From the cell containing the given text, extract its center point as (x, y) coordinate. 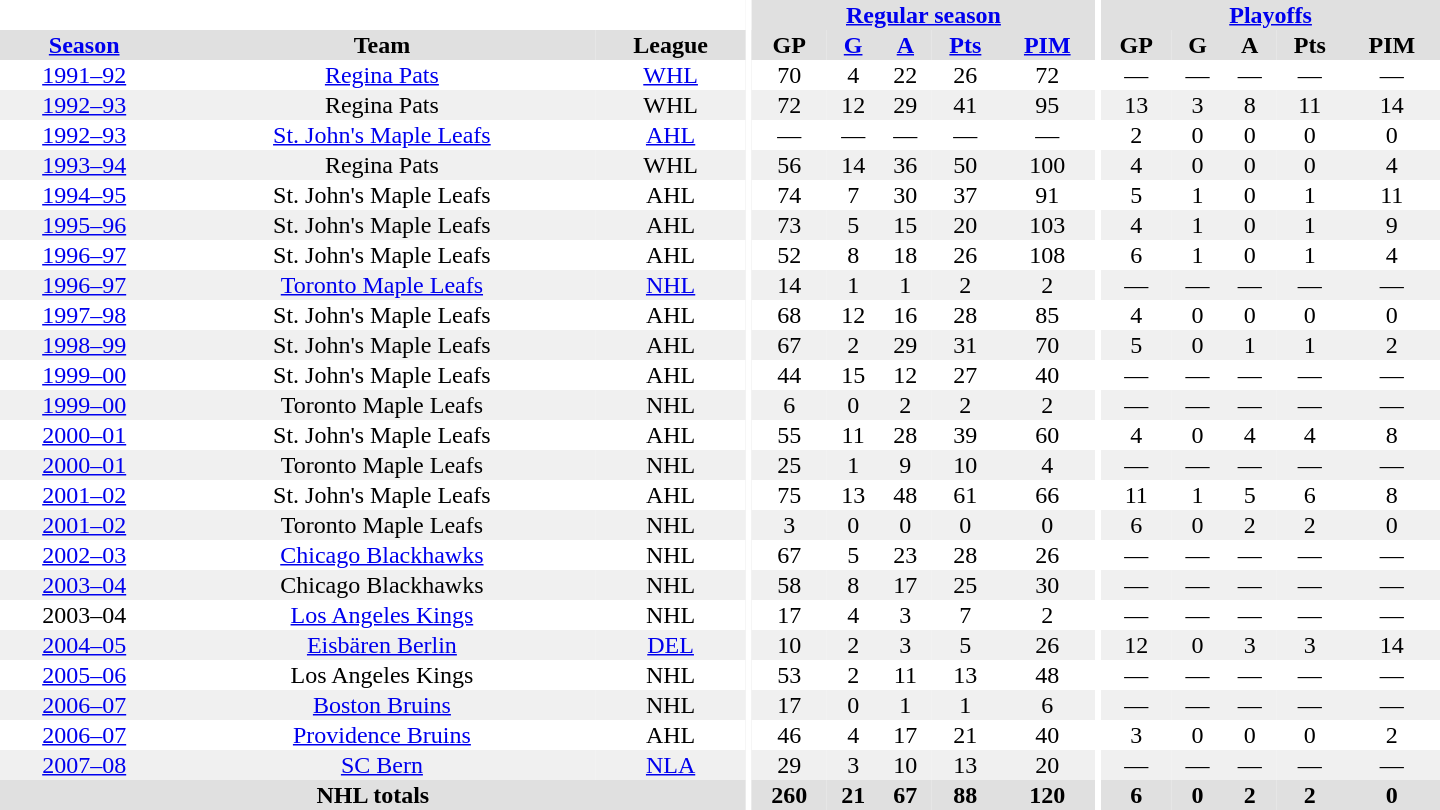
41 (966, 105)
60 (1047, 435)
88 (966, 795)
44 (790, 375)
2002–03 (84, 555)
120 (1047, 795)
100 (1047, 165)
1993–94 (84, 165)
NLA (670, 765)
Playoffs (1270, 15)
1995–96 (84, 225)
66 (1047, 495)
68 (790, 315)
36 (905, 165)
56 (790, 165)
108 (1047, 255)
95 (1047, 105)
53 (790, 675)
58 (790, 585)
Boston Bruins (382, 705)
Regular season (924, 15)
NHL totals (373, 795)
50 (966, 165)
SC Bern (382, 765)
1998–99 (84, 345)
1994–95 (84, 195)
52 (790, 255)
2004–05 (84, 645)
103 (1047, 225)
37 (966, 195)
46 (790, 735)
2007–08 (84, 765)
Season (84, 45)
91 (1047, 195)
Team (382, 45)
75 (790, 495)
Providence Bruins (382, 735)
1991–92 (84, 75)
2005–06 (84, 675)
85 (1047, 315)
23 (905, 555)
74 (790, 195)
73 (790, 225)
Eisbären Berlin (382, 645)
League (670, 45)
31 (966, 345)
61 (966, 495)
1997–98 (84, 315)
260 (790, 795)
22 (905, 75)
16 (905, 315)
DEL (670, 645)
39 (966, 435)
27 (966, 375)
55 (790, 435)
18 (905, 255)
